Detect which cell encompasses the target text, then output its (X, Y) center coordinate. 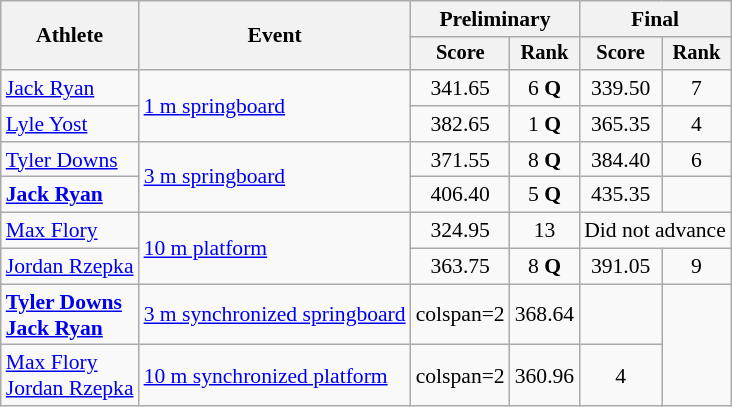
10 m platform (275, 248)
Max FloryJordan Rzepka (70, 376)
Max Flory (70, 231)
339.50 (620, 88)
10 m synchronized platform (275, 376)
368.64 (544, 314)
384.40 (620, 160)
Preliminary (496, 19)
360.96 (544, 376)
13 (544, 231)
Event (275, 36)
Did not advance (655, 231)
Athlete (70, 36)
Tyler DownsJack Ryan (70, 314)
3 m springboard (275, 178)
365.35 (620, 124)
Jordan Rzepka (70, 267)
9 (696, 267)
391.05 (620, 267)
1 m springboard (275, 106)
7 (696, 88)
371.55 (460, 160)
435.35 (620, 195)
6 Q (544, 88)
6 (696, 160)
Tyler Downs (70, 160)
Lyle Yost (70, 124)
341.65 (460, 88)
Final (655, 19)
5 Q (544, 195)
363.75 (460, 267)
382.65 (460, 124)
3 m synchronized springboard (275, 314)
1 Q (544, 124)
324.95 (460, 231)
406.40 (460, 195)
